From the cell containing the given text, extract its center point as [X, Y] coordinate. 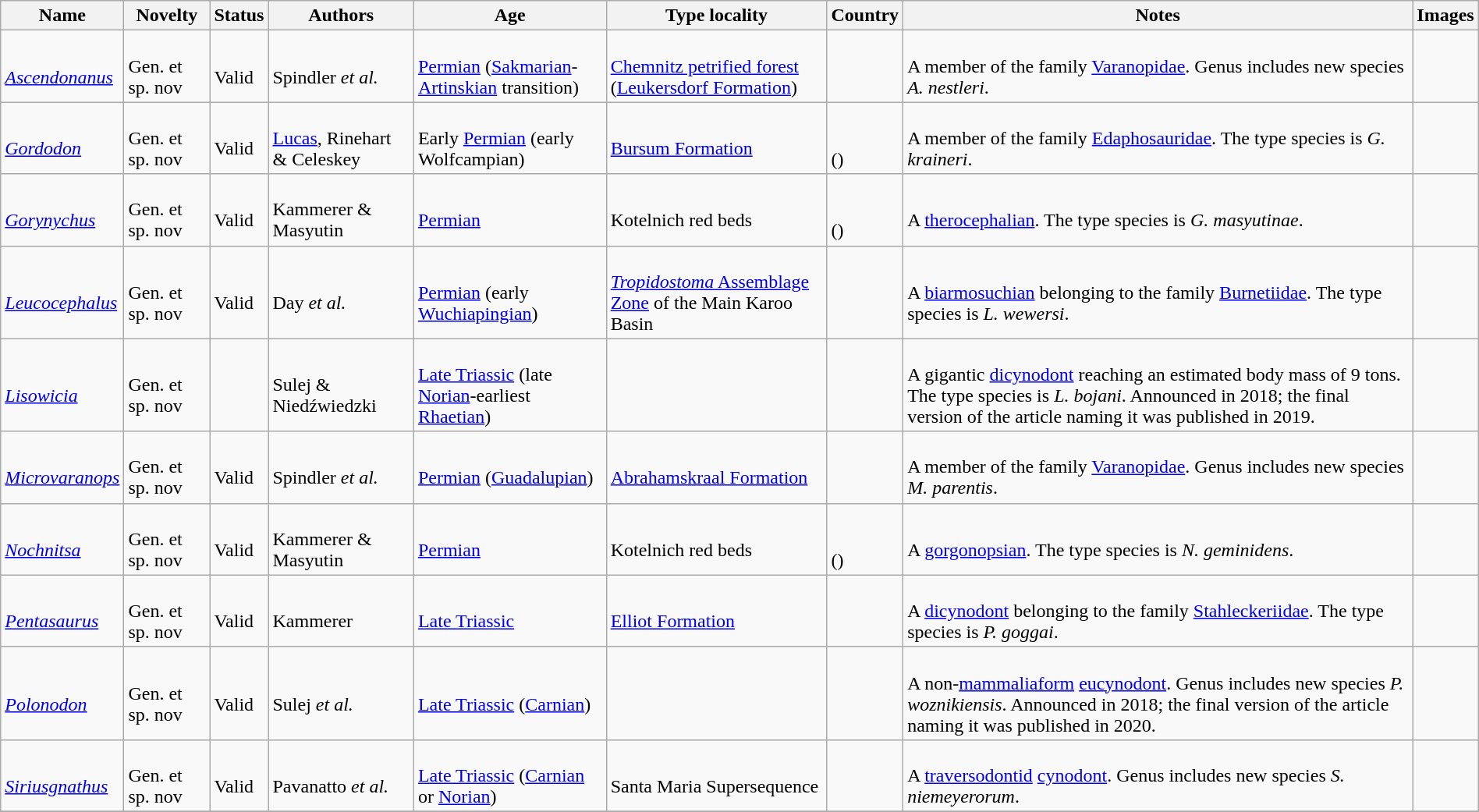
Age [510, 16]
Permian (Guadalupian) [510, 467]
Ascendonanus [62, 66]
Late Triassic (Carnian) [510, 693]
Microvaranops [62, 467]
A member of the family Edaphosauridae. The type species is G. kraineri. [1158, 138]
Sulej et al. [341, 693]
Pavanatto et al. [341, 775]
Gorynychus [62, 210]
A dicynodont belonging to the family Stahleckeriidae. The type species is P. goggai. [1158, 611]
Polonodon [62, 693]
Late Triassic [510, 611]
Name [62, 16]
Elliot Formation [716, 611]
Country [865, 16]
Permian (Sakmarian-Artinskian transition) [510, 66]
Status [239, 16]
A biarmosuchian belonging to the family Burnetiidae. The type species is L. wewersi. [1158, 292]
Type locality [716, 16]
A member of the family Varanopidae. Genus includes new species A. nestleri. [1158, 66]
Nochnitsa [62, 539]
Kammerer [341, 611]
Lisowicia [62, 385]
Images [1445, 16]
Authors [341, 16]
Early Permian (early Wolfcampian) [510, 138]
Lucas, Rinehart & Celeskey [341, 138]
Bursum Formation [716, 138]
Permian (early Wuchiapingian) [510, 292]
Late Triassic (late Norian-earliest Rhaetian) [510, 385]
Gordodon [62, 138]
A gorgonopsian. The type species is N. geminidens. [1158, 539]
Abrahamskraal Formation [716, 467]
Novelty [167, 16]
Chemnitz petrified forest(Leukersdorf Formation) [716, 66]
Notes [1158, 16]
Leucocephalus [62, 292]
Sulej & Niedźwiedzki [341, 385]
Siriusgnathus [62, 775]
A traversodontid cynodont. Genus includes new species S. niemeyerorum. [1158, 775]
Santa Maria Supersequence [716, 775]
Pentasaurus [62, 611]
Day et al. [341, 292]
A therocephalian. The type species is G. masyutinae. [1158, 210]
Late Triassic (Carnian or Norian) [510, 775]
Tropidostoma Assemblage Zone of the Main Karoo Basin [716, 292]
A member of the family Varanopidae. Genus includes new species M. parentis. [1158, 467]
